Locate the cell with the specified text and output its (X, Y) center coordinate. 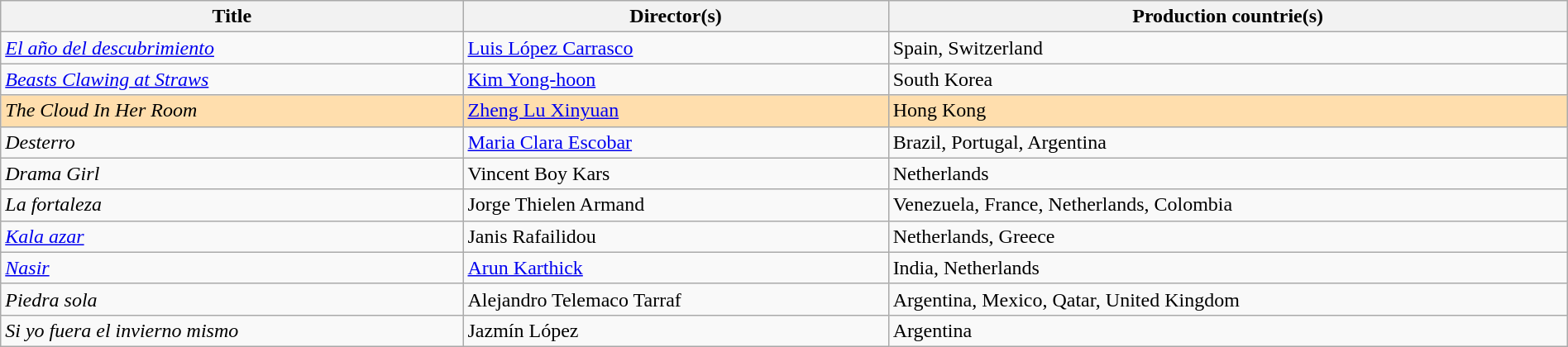
Beasts Clawing at Straws (232, 79)
Drama Girl (232, 173)
Netherlands, Greece (1227, 236)
Janis Rafailidou (676, 236)
Luis López Carrasco (676, 48)
Arun Karthick (676, 268)
La fortaleza (232, 205)
Kala azar (232, 236)
Netherlands (1227, 173)
Maria Clara Escobar (676, 142)
The Cloud In Her Room (232, 111)
India, Netherlands (1227, 268)
Spain, Switzerland (1227, 48)
Title (232, 17)
Zheng Lu Xinyuan (676, 111)
South Korea (1227, 79)
Argentina (1227, 330)
El año del descubrimiento (232, 48)
Argentina, Mexico, Qatar, United Kingdom (1227, 299)
Production countrie(s) (1227, 17)
Brazil, Portugal, Argentina (1227, 142)
Alejandro Telemaco Tarraf (676, 299)
Jorge Thielen Armand (676, 205)
Hong Kong (1227, 111)
Desterro (232, 142)
Vincent Boy Kars (676, 173)
Venezuela, France, Netherlands, Colombia (1227, 205)
Nasir (232, 268)
Piedra sola (232, 299)
Kim Yong-hoon (676, 79)
Si yo fuera el invierno mismo (232, 330)
Director(s) (676, 17)
Jazmín López (676, 330)
